For the text-containing cell, return its midpoint in (X, Y) coordinate format. 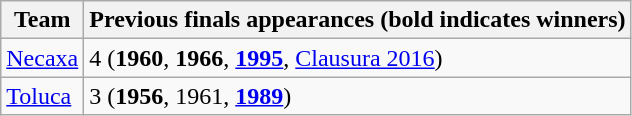
4 (1960, 1966, 1995, Clausura 2016) (358, 58)
3 (1956, 1961, 1989) (358, 96)
Team (42, 20)
Toluca (42, 96)
Previous finals appearances (bold indicates winners) (358, 20)
Necaxa (42, 58)
